Return (x, y) of the center of cell containing provided text 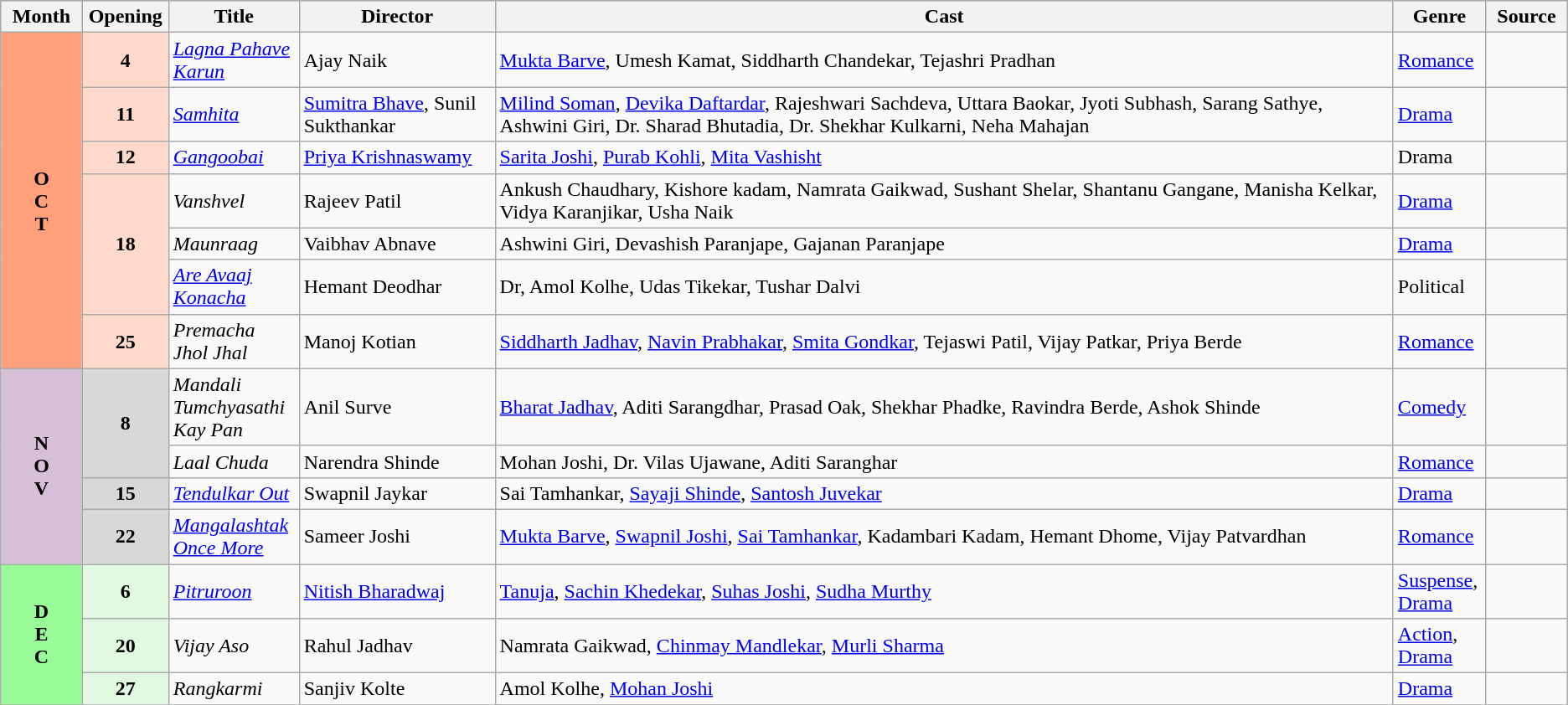
Action, Drama (1439, 646)
Maunraag (234, 244)
Narendra Shinde (397, 461)
27 (126, 689)
OCT (42, 201)
Rajeev Patil (397, 201)
18 (126, 244)
Manoj Kotian (397, 342)
Vanshvel (234, 201)
Tanuja, Sachin Khedekar, Suhas Joshi, Sudha Murthy (944, 591)
Title (234, 17)
Comedy (1439, 407)
Mandali Tumchyasathi Kay Pan (234, 407)
DEC (42, 635)
Sanjiv Kolte (397, 689)
Sai Tamhankar, Sayaji Shinde, Santosh Juvekar (944, 493)
Political (1439, 286)
6 (126, 591)
Ankush Chaudhary, Kishore kadam, Namrata Gaikwad, Sushant Shelar, Shantanu Gangane, Manisha Kelkar, Vidya Karanjikar, Usha Naik (944, 201)
Sameer Joshi (397, 536)
Ajay Naik (397, 60)
Mangalashtak Once More (234, 536)
Lagna Pahave Karun (234, 60)
Sumitra Bhave, Sunil Sukthankar (397, 114)
Mukta Barve, Umesh Kamat, Siddharth Chandekar, Tejashri Pradhan (944, 60)
Hemant Deodhar (397, 286)
NOV (42, 466)
Swapnil Jaykar (397, 493)
Director (397, 17)
Suspense, Drama (1439, 591)
Mukta Barve, Swapnil Joshi, Sai Tamhankar, Kadambari Kadam, Hemant Dhome, Vijay Patvardhan (944, 536)
Mohan Joshi, Dr. Vilas Ujawane, Aditi Saranghar (944, 461)
Samhita (234, 114)
25 (126, 342)
Rahul Jadhav (397, 646)
Dr, Amol Kolhe, Udas Tikekar, Tushar Dalvi (944, 286)
Vijay Aso (234, 646)
Namrata Gaikwad, Chinmay Mandlekar, Murli Sharma (944, 646)
12 (126, 157)
8 (126, 423)
Priya Krishnaswamy (397, 157)
Cast (944, 17)
Amol Kolhe, Mohan Joshi (944, 689)
Ashwini Giri, Devashish Paranjape, Gajanan Paranjape (944, 244)
4 (126, 60)
Month (42, 17)
Source (1527, 17)
Pitruroon (234, 591)
22 (126, 536)
Premacha Jhol Jhal (234, 342)
20 (126, 646)
Siddharth Jadhav, Navin Prabhakar, Smita Gondkar, Tejaswi Patil, Vijay Patkar, Priya Berde (944, 342)
Rangkarmi (234, 689)
Genre (1439, 17)
11 (126, 114)
15 (126, 493)
Vaibhav Abnave (397, 244)
Bharat Jadhav, Aditi Sarangdhar, Prasad Oak, Shekhar Phadke, Ravindra Berde, Ashok Shinde (944, 407)
Gangoobai (234, 157)
Sarita Joshi, Purab Kohli, Mita Vashisht (944, 157)
Are Avaaj Konacha (234, 286)
Nitish Bharadwaj (397, 591)
Tendulkar Out (234, 493)
Opening (126, 17)
Anil Surve (397, 407)
Laal Chuda (234, 461)
